Determine the [X, Y] coordinate at the center of the cell enclosing the given text.  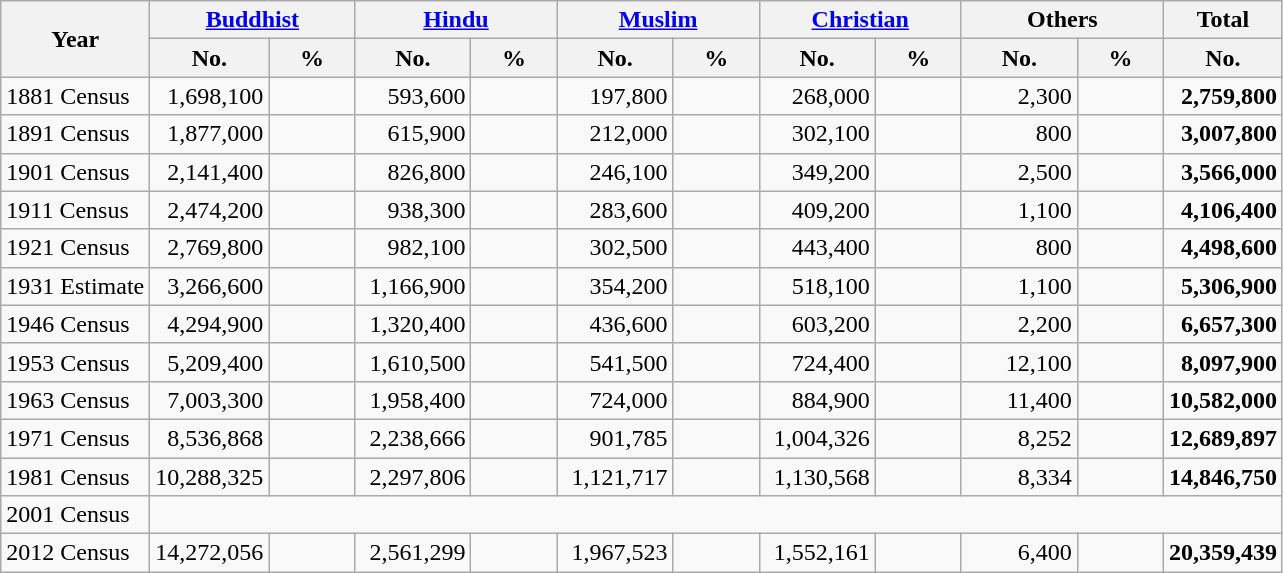
724,000 [615, 400]
443,400 [817, 248]
2,238,666 [413, 438]
8,536,868 [210, 438]
1901 Census [76, 172]
283,600 [615, 210]
Christian [860, 20]
2012 Census [76, 553]
1,130,568 [817, 477]
11,400 [1019, 400]
8,097,900 [1222, 362]
1,698,100 [210, 96]
826,800 [413, 172]
4,498,600 [1222, 248]
1971 Census [76, 438]
724,400 [817, 362]
1,121,717 [615, 477]
7,003,300 [210, 400]
593,600 [413, 96]
Total [1222, 20]
1921 Census [76, 248]
1931 Estimate [76, 286]
1,320,400 [413, 324]
3,266,600 [210, 286]
1,552,161 [817, 553]
6,657,300 [1222, 324]
1,877,000 [210, 134]
1,166,900 [413, 286]
302,500 [615, 248]
268,000 [817, 96]
409,200 [817, 210]
197,800 [615, 96]
Others [1062, 20]
884,900 [817, 400]
938,300 [413, 210]
14,846,750 [1222, 477]
1911 Census [76, 210]
5,306,900 [1222, 286]
2,200 [1019, 324]
518,100 [817, 286]
12,100 [1019, 362]
1953 Census [76, 362]
1881 Census [76, 96]
12,689,897 [1222, 438]
436,600 [615, 324]
246,100 [615, 172]
Muslim [658, 20]
2,561,299 [413, 553]
1,004,326 [817, 438]
2,474,200 [210, 210]
3,566,000 [1222, 172]
10,582,000 [1222, 400]
1,958,400 [413, 400]
3,007,800 [1222, 134]
541,500 [615, 362]
615,900 [413, 134]
2001 Census [76, 515]
2,141,400 [210, 172]
14,272,056 [210, 553]
8,334 [1019, 477]
901,785 [615, 438]
2,769,800 [210, 248]
2,297,806 [413, 477]
4,106,400 [1222, 210]
10,288,325 [210, 477]
1,610,500 [413, 362]
4,294,900 [210, 324]
Hindu [456, 20]
349,200 [817, 172]
2,759,800 [1222, 96]
982,100 [413, 248]
20,359,439 [1222, 553]
1891 Census [76, 134]
5,209,400 [210, 362]
6,400 [1019, 553]
Year [76, 39]
354,200 [615, 286]
1963 Census [76, 400]
212,000 [615, 134]
603,200 [817, 324]
2,500 [1019, 172]
8,252 [1019, 438]
302,100 [817, 134]
2,300 [1019, 96]
1946 Census [76, 324]
Buddhist [252, 20]
1981 Census [76, 477]
1,967,523 [615, 553]
